Provide the (X, Y) coordinate of the cell's center where the given text is located.  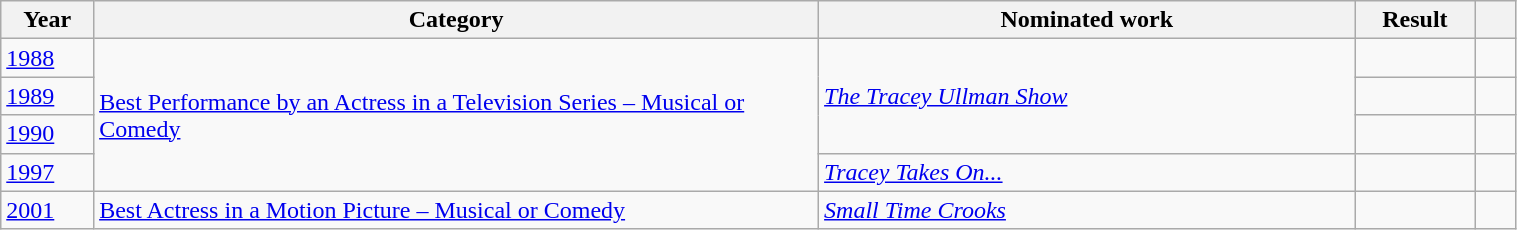
Year (48, 20)
1990 (48, 134)
The Tracey Ullman Show (1087, 96)
Nominated work (1087, 20)
Category (456, 20)
Best Performance by an Actress in a Television Series – Musical or Comedy (456, 115)
Small Time Crooks (1087, 210)
1997 (48, 172)
1989 (48, 96)
1988 (48, 58)
Best Actress in a Motion Picture – Musical or Comedy (456, 210)
Result (1415, 20)
2001 (48, 210)
Tracey Takes On... (1087, 172)
